Determine the (x, y) coordinate at the center of the cell enclosing the given text.  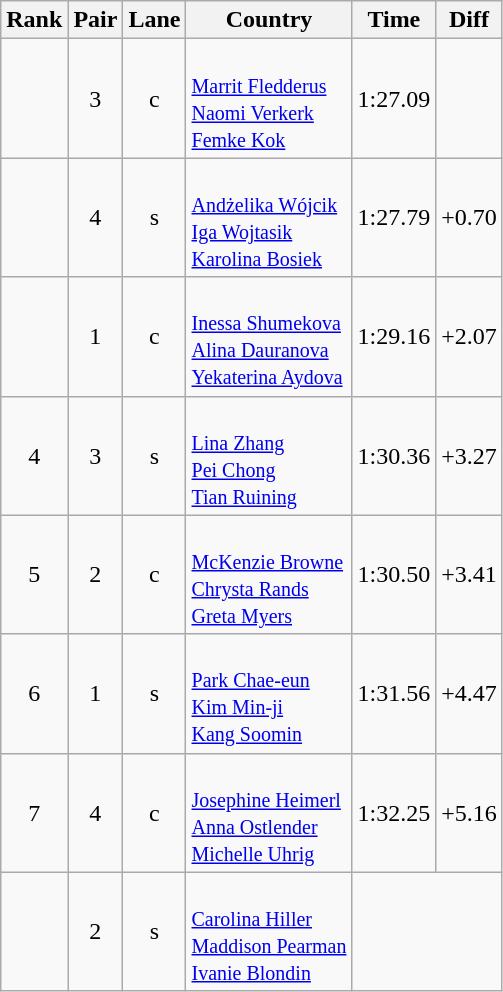
Park Chae-eunKim Min-jiKang Soomin (269, 694)
Pair (96, 20)
Marrit FledderusNaomi VerkerkFemke Kok (269, 98)
1:31.56 (394, 694)
+3.27 (470, 456)
+0.70 (470, 218)
1:30.36 (394, 456)
Carolina HillerMaddison PearmanIvanie Blondin (269, 932)
+4.47 (470, 694)
+5.16 (470, 812)
Lina ZhangPei ChongTian Ruining (269, 456)
Andżelika WójcikIga WojtasikKarolina Bosiek (269, 218)
5 (34, 574)
Time (394, 20)
1:32.25 (394, 812)
1:27.79 (394, 218)
+2.07 (470, 336)
Country (269, 20)
+3.41 (470, 574)
6 (34, 694)
Diff (470, 20)
Inessa ShumekovaAlina DauranovaYekaterina Aydova (269, 336)
1:30.50 (394, 574)
1:27.09 (394, 98)
McKenzie BrowneChrysta RandsGreta Myers (269, 574)
Josephine HeimerlAnna OstlenderMichelle Uhrig (269, 812)
7 (34, 812)
Lane (154, 20)
1:29.16 (394, 336)
Rank (34, 20)
